Identify which cell holds the provided text, then report its (X, Y) central coordinate. 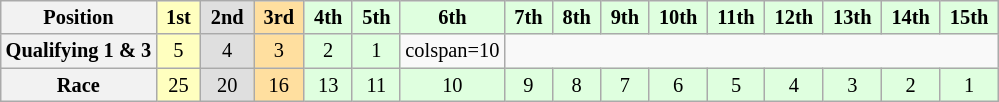
1st (178, 17)
Position (78, 17)
15th (969, 17)
11th (736, 17)
12th (794, 17)
25 (178, 85)
6 (678, 85)
10 (452, 85)
6th (452, 17)
4th (328, 17)
8th (577, 17)
9th (625, 17)
Qualifying 1 & 3 (78, 51)
colspan=10 (452, 51)
13 (328, 85)
7 (625, 85)
10th (678, 17)
13th (852, 17)
16 (279, 85)
5th (376, 17)
Race (78, 85)
14th (910, 17)
11 (376, 85)
2nd (228, 17)
3rd (279, 17)
7th (528, 17)
8 (577, 85)
9 (528, 85)
20 (228, 85)
